Output the [x, y] coordinate of the center of the cell containing the given text.  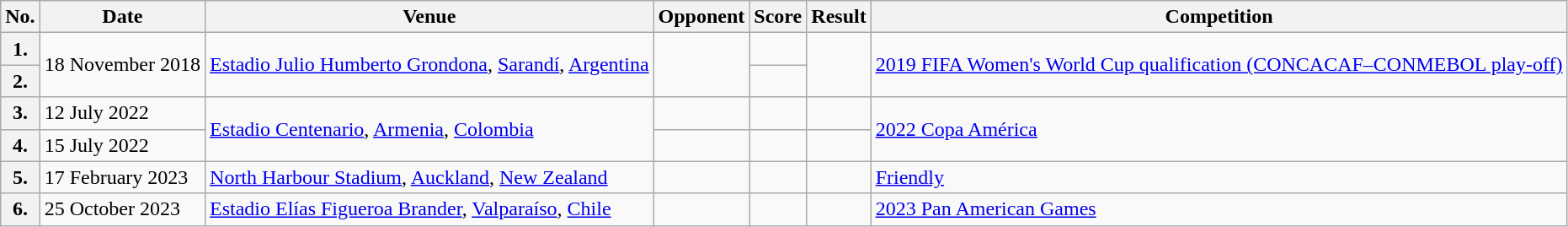
Friendly [1219, 177]
25 October 2023 [122, 209]
Estadio Centenario, Armenia, Colombia [429, 129]
3. [20, 113]
15 July 2022 [122, 145]
Score [778, 17]
17 February 2023 [122, 177]
1. [20, 49]
2. [20, 81]
No. [20, 17]
Venue [429, 17]
12 July 2022 [122, 113]
Estadio Julio Humberto Grondona, Sarandí, Argentina [429, 65]
5. [20, 177]
Estadio Elías Figueroa Brander, Valparaíso, Chile [429, 209]
4. [20, 145]
Opponent [701, 17]
Date [122, 17]
Competition [1219, 17]
Result [839, 17]
18 November 2018 [122, 65]
2022 Copa América [1219, 129]
2023 Pan American Games [1219, 209]
2019 FIFA Women's World Cup qualification (CONCACAF–CONMEBOL play-off) [1219, 65]
North Harbour Stadium, Auckland, New Zealand [429, 177]
6. [20, 209]
